Locate the cell with the specified text and output its [X, Y] center coordinate. 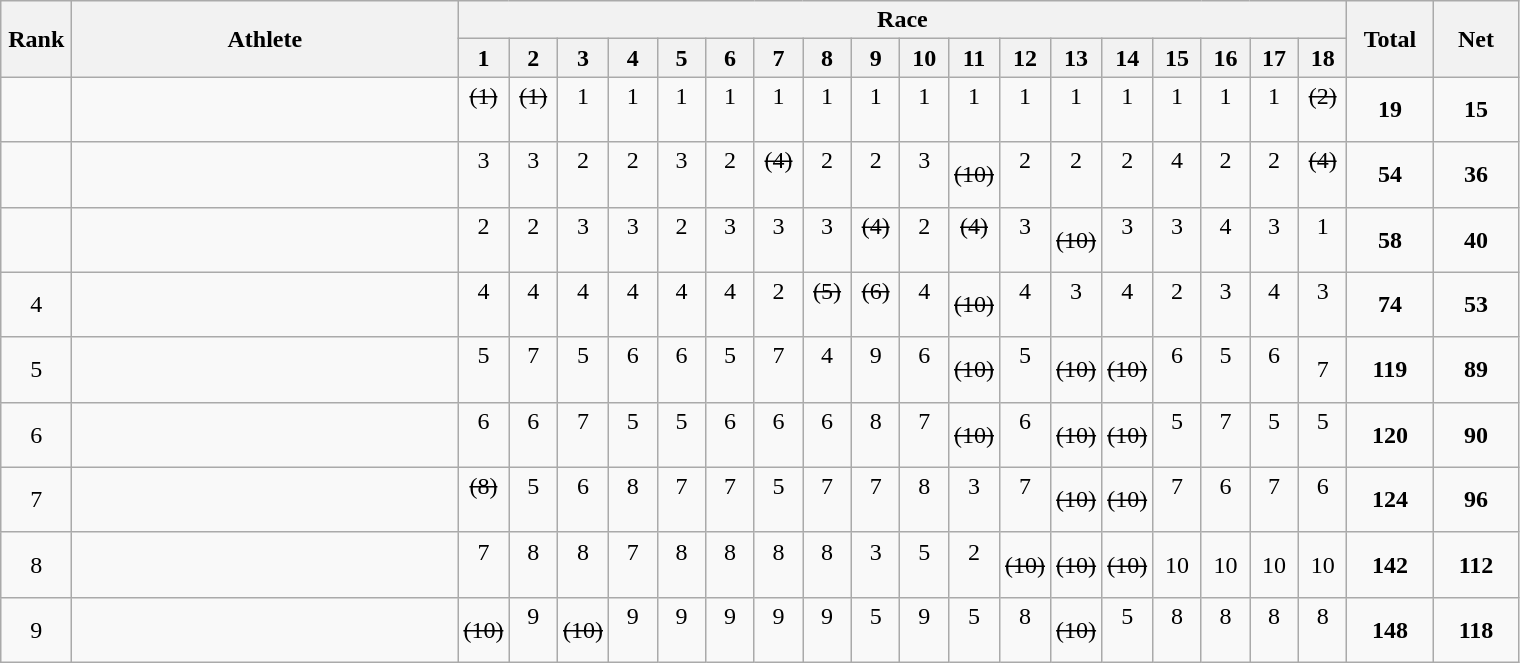
(5) [828, 304]
(2) [1322, 110]
Rank [36, 39]
Athlete [265, 39]
12 [1026, 58]
13 [1076, 58]
148 [1390, 630]
Net [1476, 39]
17 [1274, 58]
19 [1390, 110]
54 [1390, 174]
36 [1476, 174]
16 [1226, 58]
Race [902, 20]
96 [1476, 500]
(6) [876, 304]
118 [1476, 630]
120 [1390, 434]
124 [1390, 500]
40 [1476, 240]
90 [1476, 434]
142 [1390, 564]
(8) [484, 500]
Total [1390, 39]
53 [1476, 304]
112 [1476, 564]
58 [1390, 240]
18 [1322, 58]
89 [1476, 370]
11 [974, 58]
74 [1390, 304]
119 [1390, 370]
14 [1128, 58]
